For the text-containing cell, return its midpoint in [x, y] coordinate format. 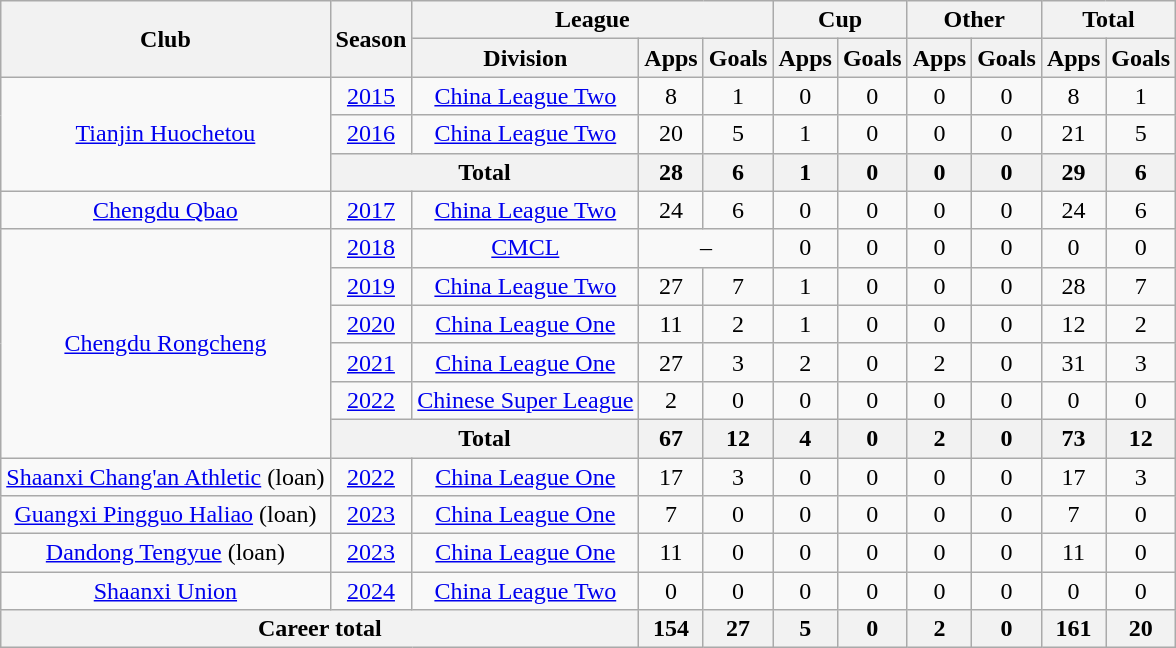
Dandong Tengyue (loan) [166, 553]
4 [805, 438]
Chengdu Qbao [166, 210]
Division [526, 58]
Shaanxi Chang'an Athletic (loan) [166, 477]
29 [1073, 172]
Career total [320, 629]
2019 [371, 286]
– [706, 248]
League [592, 20]
154 [671, 629]
2016 [371, 134]
Cup [840, 20]
Chengdu Rongcheng [166, 343]
Other [974, 20]
Chinese Super League [526, 400]
2021 [371, 362]
Guangxi Pingguo Haliao (loan) [166, 515]
Club [166, 39]
CMCL [526, 248]
31 [1073, 362]
Season [371, 39]
2024 [371, 591]
2017 [371, 210]
73 [1073, 438]
Shaanxi Union [166, 591]
2020 [371, 324]
161 [1073, 629]
Tianjin Huochetou [166, 134]
67 [671, 438]
2015 [371, 96]
21 [1073, 134]
2018 [371, 248]
